Scan for the cell matching the given text and deliver its (x, y) coordinate at center. 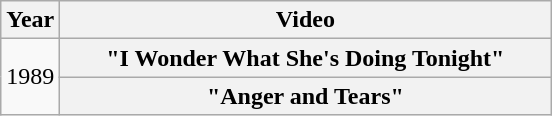
1989 (30, 77)
Video (306, 20)
"Anger and Tears" (306, 96)
Year (30, 20)
"I Wonder What She's Doing Tonight" (306, 58)
